Provide the [x, y] coordinate of the cell's center where the given text is located.  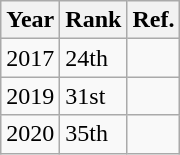
35th [94, 134]
31st [94, 96]
Ref. [154, 20]
2019 [30, 96]
Rank [94, 20]
2017 [30, 58]
2020 [30, 134]
24th [94, 58]
Year [30, 20]
